Provide the [X, Y] coordinate of the cell's center where the given text is located.  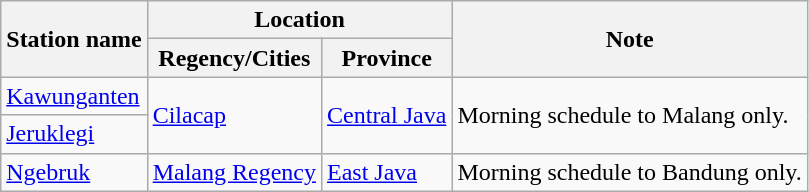
Cilacap [234, 115]
Jeruklegi [74, 134]
Note [630, 39]
Kawunganten [74, 96]
Province [387, 58]
Central Java [387, 115]
Station name [74, 39]
East Java [387, 172]
Location [300, 20]
Morning schedule to Malang only. [630, 115]
Regency/Cities [234, 58]
Ngebruk [74, 172]
Malang Regency [234, 172]
Morning schedule to Bandung only. [630, 172]
